Provide the (x, y) coordinate of the cell's center where the given text is located.  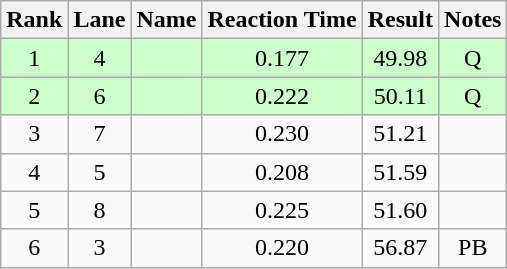
2 (34, 96)
51.21 (400, 134)
51.60 (400, 210)
Name (166, 20)
Reaction Time (282, 20)
Notes (473, 20)
0.225 (282, 210)
0.230 (282, 134)
1 (34, 58)
8 (100, 210)
0.222 (282, 96)
0.208 (282, 172)
0.220 (282, 248)
Rank (34, 20)
56.87 (400, 248)
49.98 (400, 58)
0.177 (282, 58)
Result (400, 20)
PB (473, 248)
7 (100, 134)
Lane (100, 20)
50.11 (400, 96)
51.59 (400, 172)
